Pinpoint the cell where the given text exists, returning its (x, y) midpoint coordinate. 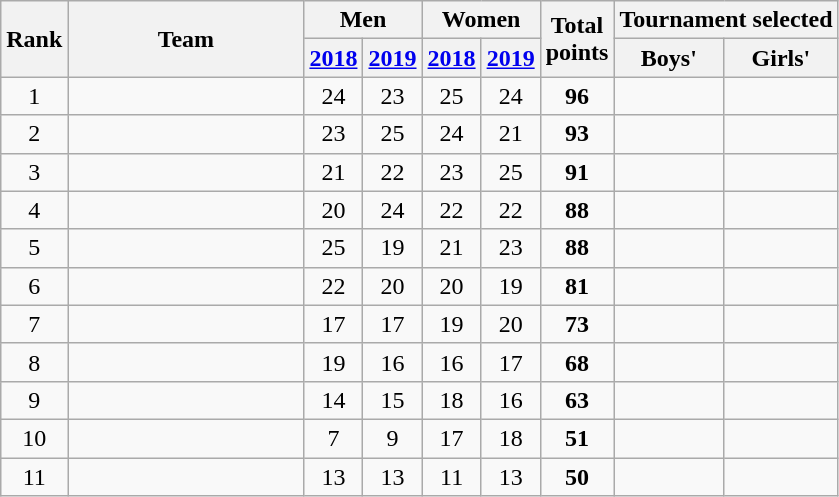
5 (34, 248)
Team (186, 39)
Totalpoints (577, 39)
Rank (34, 39)
73 (577, 324)
51 (577, 438)
Girls' (781, 58)
10 (34, 438)
2 (34, 134)
93 (577, 134)
14 (334, 400)
81 (577, 286)
Men (363, 20)
Boys' (669, 58)
15 (392, 400)
Tournament selected (726, 20)
91 (577, 172)
6 (34, 286)
4 (34, 210)
50 (577, 477)
3 (34, 172)
96 (577, 96)
1 (34, 96)
63 (577, 400)
Women (481, 20)
8 (34, 362)
68 (577, 362)
